For the text-containing cell, return its midpoint in (x, y) coordinate format. 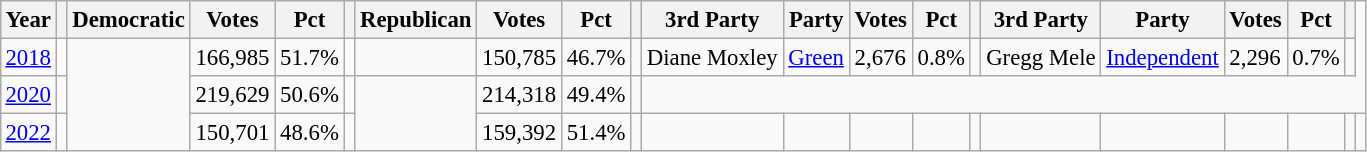
166,985 (232, 57)
150,701 (232, 133)
Gregg Mele (1041, 57)
2022 (28, 133)
46.7% (596, 57)
51.4% (596, 133)
219,629 (232, 95)
214,318 (520, 95)
2018 (28, 57)
51.7% (310, 57)
0.8% (941, 57)
2,676 (880, 57)
Green (816, 57)
49.4% (596, 95)
Independent (1162, 57)
Democratic (128, 20)
Republican (416, 20)
48.6% (310, 133)
Year (28, 20)
2020 (28, 95)
2,296 (1256, 57)
159,392 (520, 133)
Diane Moxley (712, 57)
0.7% (1316, 57)
150,785 (520, 57)
50.6% (310, 95)
